Output the [X, Y] coordinate of the center of the cell containing the given text.  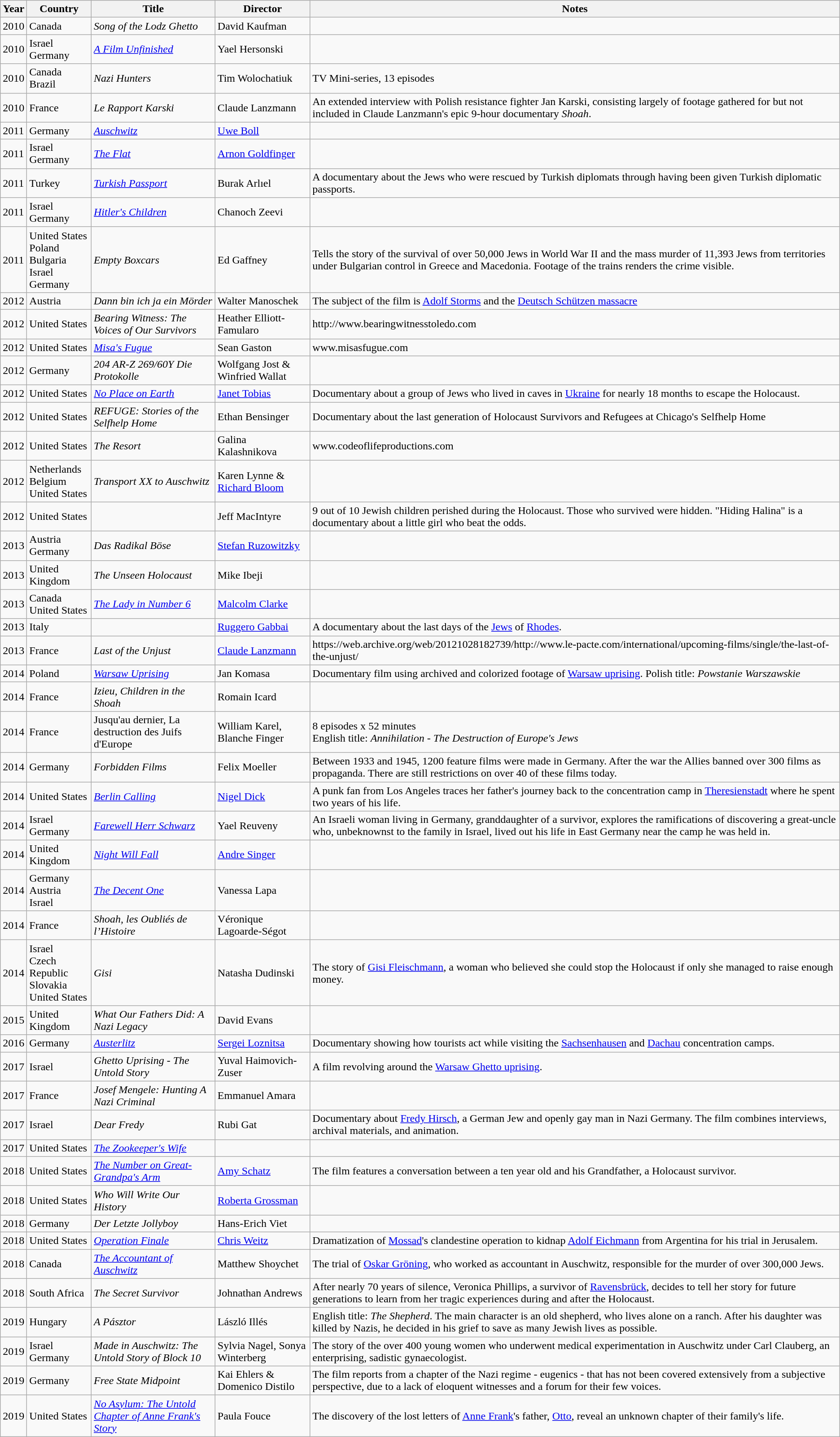
Who Will Write Our History [153, 1200]
David Evans [262, 1020]
Documentary showing how tourists act while visiting the Sachsenhausen and Dachau concentration camps. [575, 1043]
Arnon Goldfinger [262, 154]
Uwe Boll [262, 131]
Romain Icard [262, 697]
CanadaBrazil [59, 78]
Austerlitz [153, 1043]
Song of the Lodz Ghetto [153, 26]
TV Mini-series, 13 episodes [575, 78]
A Film Unfinished [153, 49]
Warsaw Uprising [153, 673]
REFUGE: Stories of the Selfhelp Home [153, 417]
2015 [13, 1020]
Documentary film using archived and colorized footage of Warsaw uprising. Polish title: Powstanie Warszawskie [575, 673]
The Lady in Number 6 [153, 604]
A documentary about the last days of the Jews of Rhodes. [575, 627]
The Resort [153, 446]
Amy Schatz [262, 1171]
Italy [59, 627]
Forbidden Films [153, 767]
8 episodes x 52 minutesEnglish title: Annihilation - The Destruction of Europe's Jews [575, 732]
Farewell Herr Schwarz [153, 826]
Documentary about Fredy Hirsch, a German Jew and openly gay man in Nazi Germany. The film combines interviews, archival materials, and animation. [575, 1125]
Jan Komasa [262, 673]
Heather Elliott-Famularo [262, 324]
Der Letzte Jollyboy [153, 1223]
Austria [59, 301]
Last of the Unjust [153, 650]
Berlin Calling [153, 796]
The discovery of the lost letters of Anne Frank's father, Otto, reveal an unknown chapter of their family's life. [575, 1416]
The Number on Great-Grandpa's Arm [153, 1171]
The Unseen Holocaust [153, 575]
www.codeoflifeproductions.com [575, 446]
Yael Hersonski [262, 49]
The film features a conversation between a ten year old and his Grandfather, a Holocaust survivor. [575, 1171]
Karen Lynne & Richard Bloom [262, 481]
Vanessa Lapa [262, 890]
Le Rapport Karski [153, 108]
Paula Fouce [262, 1416]
Sean Gaston [262, 347]
Dramatization of Mossad's clandestine operation to kidnap Adolf Eichmann from Argentina for his trial in Jerusalem. [575, 1240]
Emmanuel Amara [262, 1095]
Dear Fredy [153, 1125]
Ghetto Uprising - The Untold Story [153, 1067]
Bearing Witness: The Voices of Our Survivors [153, 324]
CanadaUnited States [59, 604]
Matthew Shoychet [262, 1263]
Made in Auschwitz: The Untold Story of Block 10 [153, 1351]
Misa's Fugue [153, 347]
The Secret Survivor [153, 1293]
Dann bin ich ja ein Mörder [153, 301]
Wolfgang Jost & Winfried Wallat [262, 371]
Shoah, les Oubliés de l’Histoire [153, 926]
Documentary about a group of Jews who lived in caves in Ukraine for nearly 18 months to escape the Holocaust. [575, 394]
Country [59, 9]
Nazi Hunters [153, 78]
Stefan Ruzowitzky [262, 546]
Janet Tobias [262, 394]
Night Will Fall [153, 855]
http://www.bearingwitnesstoledo.com [575, 324]
David Kaufman [262, 26]
Izieu, Children in the Shoah [153, 697]
Sergei Loznitsa [262, 1043]
Hungary [59, 1323]
William Karel, Blanche Finger [262, 732]
Gisi [153, 973]
Walter Manoschek [262, 301]
Jeff MacIntyre [262, 516]
The Zookeeper's Wife [153, 1148]
Nigel Dick [262, 796]
The Accountant of Auschwitz [153, 1263]
Transport XX to Auschwitz [153, 481]
Hitler's Children [153, 212]
AustriaGermany [59, 546]
Empty Boxcars [153, 259]
Hans-Erich Viet [262, 1223]
Malcolm Clarke [262, 604]
Johnathan Andrews [262, 1293]
What Our Fathers Did: A Nazi Legacy [153, 1020]
Chris Weitz [262, 1240]
South Africa [59, 1293]
Auschwitz [153, 131]
Turkey [59, 183]
Rubi Gat [262, 1125]
Josef Mengele: Hunting A Nazi Criminal [153, 1095]
Natasha Dudinski [262, 973]
A documentary about the Jews who were rescued by Turkish diplomats through having been given Turkish diplomatic passports. [575, 183]
The Flat [153, 154]
Documentary about the last generation of Holocaust Survivors and Refugees at Chicago's Selfhelp Home [575, 417]
Roberta Grossman [262, 1200]
No Place on Earth [153, 394]
Poland [59, 673]
No Asylum: The Untold Chapter of Anne Frank's Story [153, 1416]
Ruggero Gabbai [262, 627]
Véronique Lagoarde-Ségot [262, 926]
A punk fan from Los Angeles traces her father's journey back to the concentration camp in Theresienstadt where he spent two years of his life. [575, 796]
The Decent One [153, 890]
Tim Wolochatiuk [262, 78]
Free State Midpoint [153, 1381]
Kai Ehlers & Domenico Distilo [262, 1381]
Galina Kalashnikova [262, 446]
Yuval Haimovich-Zuser [262, 1067]
The trial of Oskar Gröning, who worked as accountant in Auschwitz, responsible for the murder of over 300,000 Jews. [575, 1263]
GermanyAustriaIsrael [59, 890]
A Pásztor [153, 1323]
United StatesPolandBulgariaIsraelGermany [59, 259]
Operation Finale [153, 1240]
Burak Arlıel [262, 183]
Felix Moeller [262, 767]
IsraelCzech RepublicSlovakiaUnited States [59, 973]
www.misasfugue.com [575, 347]
Das Radikal Böse [153, 546]
Notes [575, 9]
NetherlandsBelgiumUnited States [59, 481]
Ethan Bensinger [262, 417]
Chanoch Zeevi [262, 212]
Mike Ibeji [262, 575]
László Illés [262, 1323]
https://web.archive.org/web/20121028182739/http://www.le-pacte.com/international/upcoming-films/single/the-last-of-the-unjust/ [575, 650]
Yael Reuveny [262, 826]
Turkish Passport [153, 183]
Year [13, 9]
Andre Singer [262, 855]
The story of Gisi Fleischmann, a woman who believed she could stop the Holocaust if only she managed to raise enough money. [575, 973]
Ed Gaffney [262, 259]
2016 [13, 1043]
Sylvia Nagel, Sonya Winterberg [262, 1351]
Title [153, 9]
204 AR-Z 269/60Y Die Protokolle [153, 371]
The subject of the film is Adolf Storms and the Deutsch Schützen massacre [575, 301]
Jusqu'au dernier, La destruction des Juifs d'Europe [153, 732]
Director [262, 9]
A film revolving around the Warsaw Ghetto uprising. [575, 1067]
